Search for the cell housing the specified text and yield its (x, y) center coordinate. 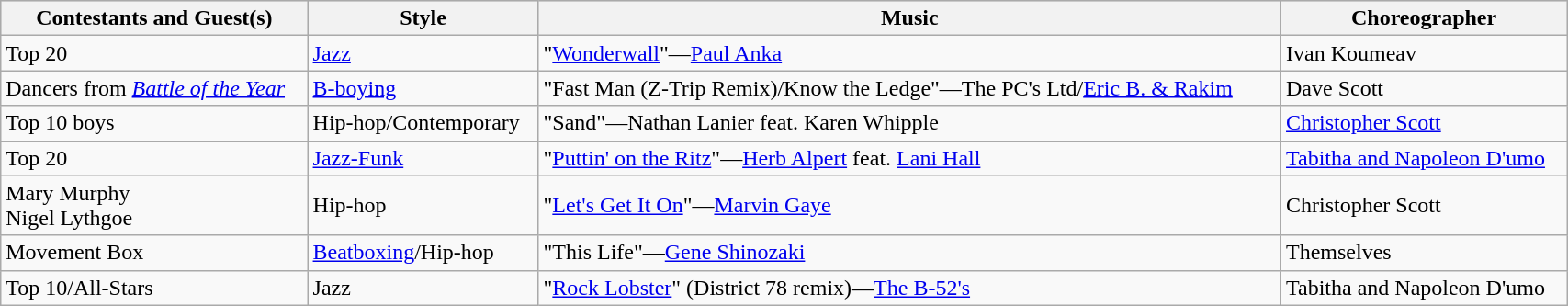
Dave Scott (1424, 88)
Movement Box (154, 253)
Dancers from Battle of the Year (154, 88)
Mary MurphyNigel Lythgoe (154, 206)
"Sand"—Nathan Lanier feat. Karen Whipple (909, 123)
Style (423, 18)
Top 10 boys (154, 123)
Themselves (1424, 253)
Hip-hop (423, 206)
B-boying (423, 88)
Hip-hop/Contemporary (423, 123)
"Rock Lobster" (District 78 remix)—The B-52's (909, 288)
Beatboxing/Hip-hop (423, 253)
"Let's Get It On"—Marvin Gaye (909, 206)
Ivan Koumeav (1424, 53)
Choreographer (1424, 18)
Top 10/All-Stars (154, 288)
"Puttin' on the Ritz"—Herb Alpert feat. Lani Hall (909, 158)
Music (909, 18)
Jazz-Funk (423, 158)
Contestants and Guest(s) (154, 18)
"This Life"—Gene Shinozaki (909, 253)
"Fast Man (Z-Trip Remix)/Know the Ledge"—The PC's Ltd/Eric B. & Rakim (909, 88)
"Wonderwall"—Paul Anka (909, 53)
